Detect which cell encompasses the target text, then output its (X, Y) center coordinate. 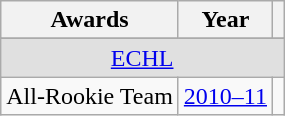
ECHL (142, 58)
Year (225, 20)
All-Rookie Team (90, 96)
Awards (90, 20)
2010–11 (225, 96)
